Locate the cell with the specified text and output its [X, Y] center coordinate. 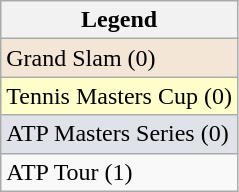
Tennis Masters Cup (0) [120, 96]
Grand Slam (0) [120, 58]
Legend [120, 20]
ATP Masters Series (0) [120, 134]
ATP Tour (1) [120, 172]
